Capture the cell that displays the provided text and extract its [x, y] central coordinate. 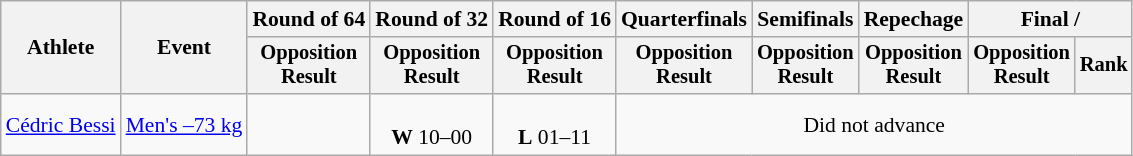
Athlete [61, 48]
Did not advance [874, 124]
Rank [1104, 66]
Round of 16 [554, 19]
Final / [1050, 19]
Round of 32 [432, 19]
Quarterfinals [684, 19]
Cédric Bessi [61, 124]
Event [184, 48]
Semifinals [806, 19]
Repechage [914, 19]
W 10–00 [432, 124]
Round of 64 [308, 19]
Men's –73 kg [184, 124]
L 01–11 [554, 124]
